Scan for the cell matching the given text and deliver its [x, y] coordinate at center. 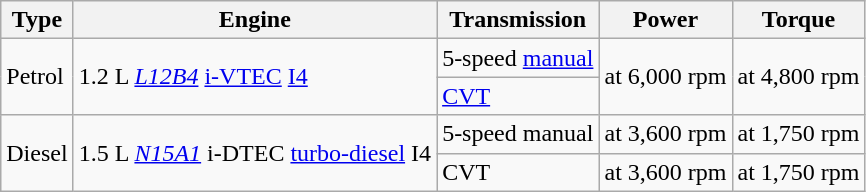
at 4,800 rpm [798, 77]
Torque [798, 20]
at 6,000 rpm [666, 77]
Transmission [518, 20]
Engine [254, 20]
Power [666, 20]
Type [37, 20]
1.2 L L12B4 i-VTEC I4 [254, 77]
1.5 L N15A1 i-DTEC turbo-diesel I4 [254, 153]
Diesel [37, 153]
Petrol [37, 77]
